Extract the (X, Y) coordinate from the center of the cell holding the provided text.  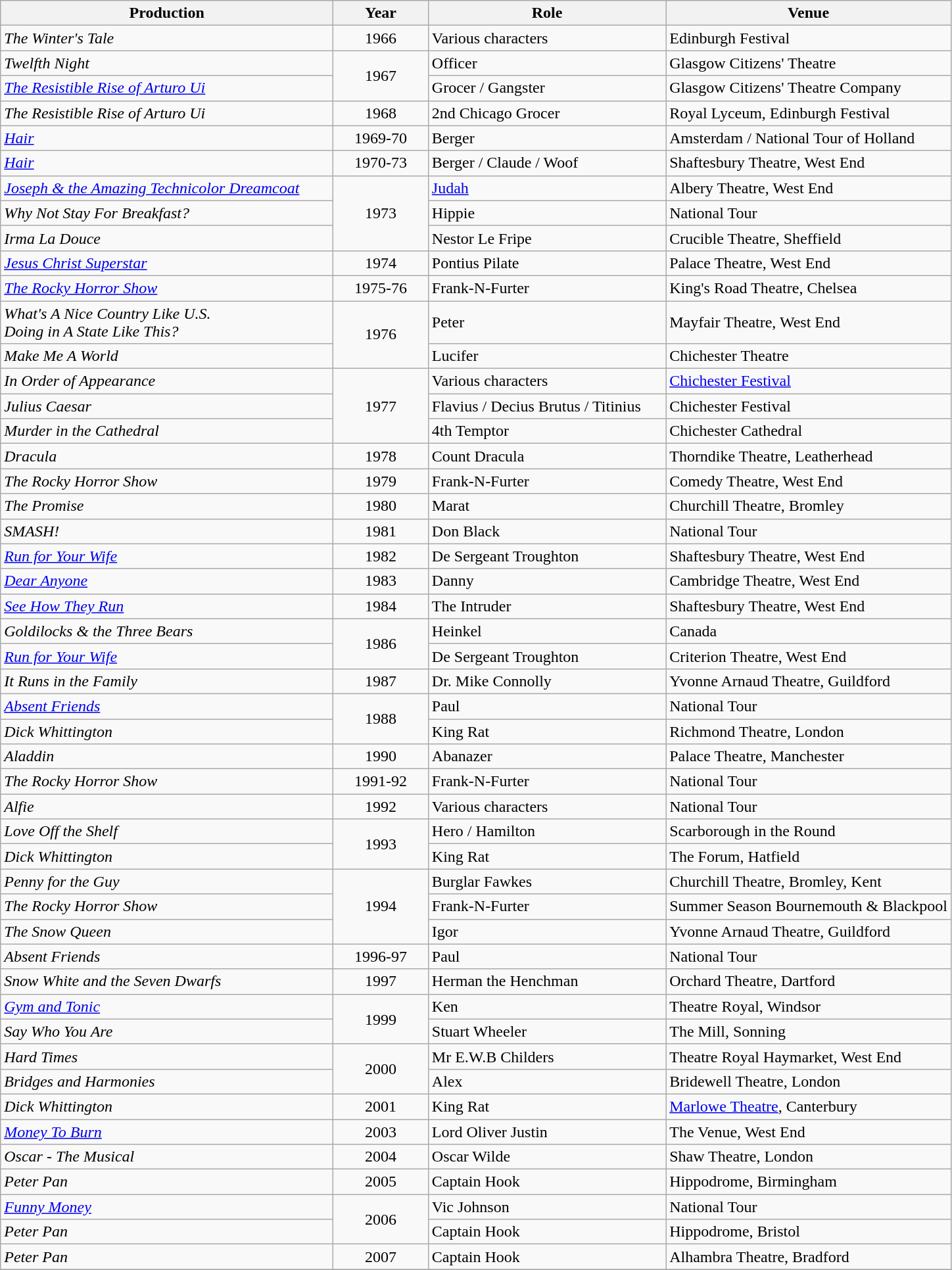
Thorndike Theatre, Leatherhead (809, 456)
Venue (809, 13)
Alex (547, 1081)
Churchill Theatre, Bromley (809, 506)
Production (167, 13)
Snow White and the Seven Dwarfs (167, 981)
Igor (547, 931)
Heinkel (547, 631)
Richmond Theatre, London (809, 732)
Pontius Pilate (547, 263)
Oscar Wilde (547, 1157)
Penny for the Guy (167, 882)
1990 (381, 757)
1975-76 (381, 288)
2001 (381, 1106)
Ken (547, 1006)
1994 (381, 906)
Marlowe Theatre, Canterbury (809, 1106)
Berger / Claude / Woof (547, 163)
Royal Lyceum, Edinburgh Festival (809, 113)
Goldilocks & the Three Bears (167, 631)
Count Dracula (547, 456)
Dr. Mike Connolly (547, 681)
Albery Theatre, West End (809, 188)
Comedy Theatre, West End (809, 481)
1973 (381, 213)
Peter (547, 322)
1993 (381, 844)
Glasgow Citizens' Theatre Company (809, 88)
Cambridge Theatre, West End (809, 581)
Julius Caesar (167, 406)
1966 (381, 38)
Vic Johnson (547, 1207)
Hippodrome, Birmingham (809, 1182)
Alhambra Theatre, Bradford (809, 1257)
It Runs in the Family (167, 681)
Gym and Tonic (167, 1006)
Role (547, 13)
1980 (381, 506)
1987 (381, 681)
Chichester Cathedral (809, 431)
In Order of Appearance (167, 381)
Scarborough in the Round (809, 832)
Make Me A World (167, 356)
Year (381, 13)
2nd Chicago Grocer (547, 113)
1967 (381, 76)
Money To Burn (167, 1131)
Oscar - The Musical (167, 1157)
What's A Nice Country Like U.S.Doing in A State Like This? (167, 322)
1996-97 (381, 956)
The Mill, Sonning (809, 1031)
The Snow Queen (167, 931)
2007 (381, 1257)
Say Who You Are (167, 1031)
1988 (381, 718)
1986 (381, 644)
Palace Theatre, West End (809, 263)
1997 (381, 981)
Murder in the Cathedral (167, 431)
1984 (381, 606)
Officer (547, 63)
Hippodrome, Bristol (809, 1232)
Hard Times (167, 1056)
Lucifer (547, 356)
SMASH! (167, 531)
Palace Theatre, Manchester (809, 757)
Crucible Theatre, Sheffield (809, 238)
Judah (547, 188)
Canada (809, 631)
1991-92 (381, 782)
1979 (381, 481)
Marat (547, 506)
Glasgow Citizens' Theatre (809, 63)
Funny Money (167, 1207)
Grocer / Gangster (547, 88)
The Forum, Hatfield (809, 857)
2003 (381, 1131)
2005 (381, 1182)
Flavius / Decius Brutus / Titinius (547, 406)
Abanazer (547, 757)
Stuart Wheeler (547, 1031)
Criterion Theatre, West End (809, 656)
Berger (547, 138)
Danny (547, 581)
2006 (381, 1219)
Mayfair Theatre, West End (809, 322)
Summer Season Bournemouth & Blackpool (809, 906)
The Promise (167, 506)
Hero / Hamilton (547, 832)
Theatre Royal Haymarket, West End (809, 1056)
Joseph & the Amazing Technicolor Dreamcoat (167, 188)
Nestor Le Fripe (547, 238)
Bridewell Theatre, London (809, 1081)
Aladdin (167, 757)
Edinburgh Festival (809, 38)
1999 (381, 1019)
See How They Run (167, 606)
Shaw Theatre, London (809, 1157)
Amsterdam / National Tour of Holland (809, 138)
Twelfth Night (167, 63)
1992 (381, 807)
The Venue, West End (809, 1131)
Bridges and Harmonies (167, 1081)
Herman the Henchman (547, 981)
1968 (381, 113)
Jesus Christ Superstar (167, 263)
1976 (381, 335)
The Winter's Tale (167, 38)
1969-70 (381, 138)
Burglar Fawkes (547, 882)
Irma La Douce (167, 238)
Mr E.W.B Childers (547, 1056)
Orchard Theatre, Dartford (809, 981)
2004 (381, 1157)
1974 (381, 263)
1977 (381, 406)
Chichester Theatre (809, 356)
Dracula (167, 456)
1981 (381, 531)
Love Off the Shelf (167, 832)
Churchill Theatre, Bromley, Kent (809, 882)
4th Temptor (547, 431)
Dear Anyone (167, 581)
Hippie (547, 213)
1983 (381, 581)
Lord Oliver Justin (547, 1131)
Theatre Royal, Windsor (809, 1006)
King's Road Theatre, Chelsea (809, 288)
2000 (381, 1069)
1978 (381, 456)
Alfie (167, 807)
1982 (381, 556)
1970-73 (381, 163)
Why Not Stay For Breakfast? (167, 213)
Don Black (547, 531)
The Intruder (547, 606)
